Provide the (x, y) coordinate of the cell's center where the given text is located.  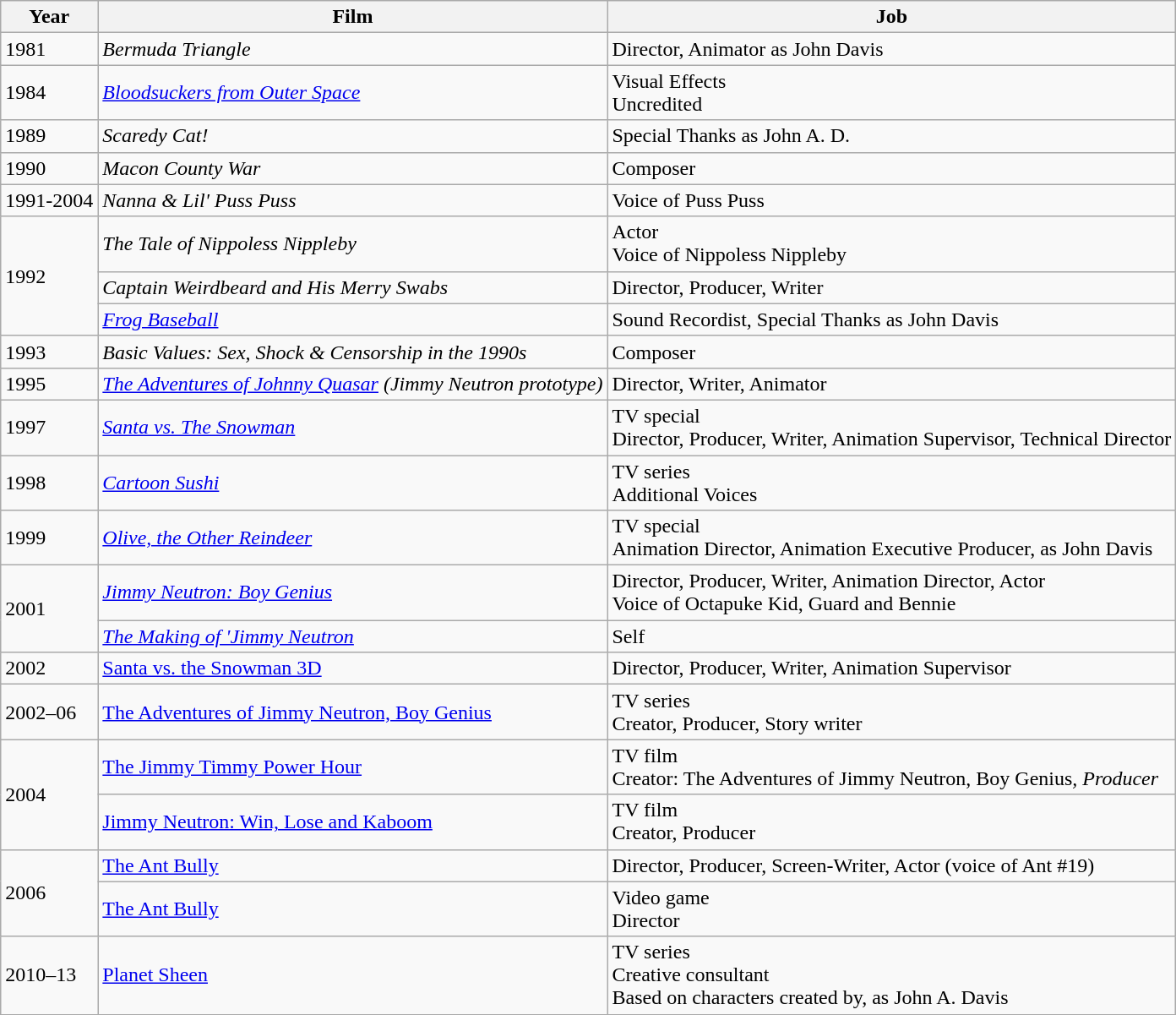
2002 (49, 668)
Job (892, 17)
Director, Writer, Animator (892, 384)
Jimmy Neutron: Win, Lose and Kaboom (353, 821)
Macon County War (353, 168)
TV filmCreator, Producer (892, 821)
Film (353, 17)
1999 (49, 538)
TV specialAnimation Director, Animation Executive Producer, as John Davis (892, 538)
1989 (49, 136)
Santa vs. The Snowman (353, 428)
Nanna & Lil' Puss Puss (353, 200)
Director, Producer, Writer (892, 287)
ActorVoice of Nippoless Nippleby (892, 243)
Scaredy Cat! (353, 136)
Visual EffectsUncredited (892, 93)
2006 (49, 892)
Director, Producer, Writer, Animation Supervisor (892, 668)
Bloodsuckers from Outer Space (353, 93)
Frog Baseball (353, 319)
Director, Producer, Screen-Writer, Actor (voice of Ant #19) (892, 865)
Video gameDirector (892, 909)
Olive, the Other Reindeer (353, 538)
1997 (49, 428)
The Adventures of Johnny Quasar (Jimmy Neutron prototype) (353, 384)
Director, Producer, Writer, Animation Director, ActorVoice of Octapuke Kid, Guard and Bennie (892, 593)
Special Thanks as John A. D. (892, 136)
The Tale of Nippoless Nippleby (353, 243)
Year (49, 17)
1990 (49, 168)
TV specialDirector, Producer, Writer, Animation Supervisor, Technical Director (892, 428)
1995 (49, 384)
1998 (49, 482)
2010–13 (49, 975)
Basic Values: Sex, Shock & Censorship in the 1990s (353, 352)
Voice of Puss Puss (892, 200)
Self (892, 636)
The Making of 'Jimmy Neutron (353, 636)
The Adventures of Jimmy Neutron, Boy Genius (353, 712)
TV seriesAdditional Voices (892, 482)
1991-2004 (49, 200)
2001 (49, 608)
1992 (49, 276)
TV seriesCreator, Producer, Story writer (892, 712)
2002–06 (49, 712)
1993 (49, 352)
Planet Sheen (353, 975)
Captain Weirdbeard and His Merry Swabs (353, 287)
The Jimmy Timmy Power Hour (353, 767)
1981 (49, 49)
Cartoon Sushi (353, 482)
Director, Animator as John Davis (892, 49)
TV filmCreator: The Adventures of Jimmy Neutron, Boy Genius, Producer (892, 767)
Sound Recordist, Special Thanks as John Davis (892, 319)
Bermuda Triangle (353, 49)
1984 (49, 93)
TV seriesCreative consultantBased on characters created by, as John A. Davis (892, 975)
Santa vs. the Snowman 3D (353, 668)
Jimmy Neutron: Boy Genius (353, 593)
2004 (49, 794)
